For the text-containing cell, return its midpoint in [x, y] coordinate format. 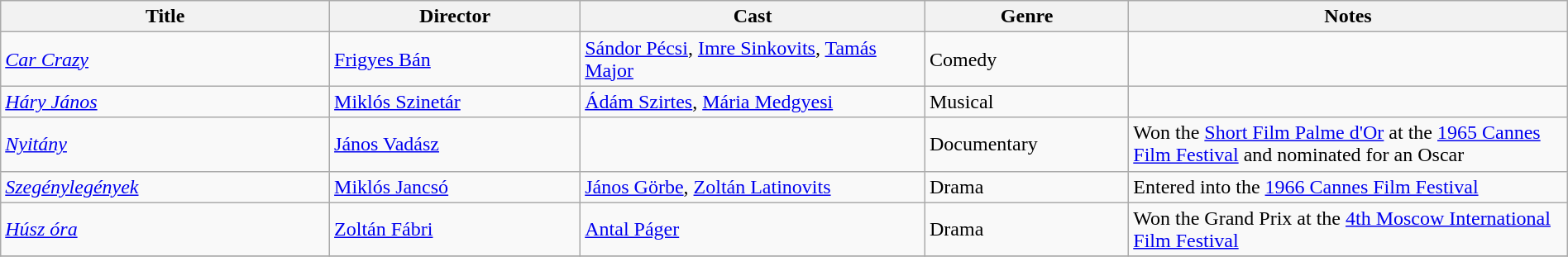
Cast [753, 17]
Entered into the 1966 Cannes Film Festival [1348, 187]
Frigyes Bán [455, 59]
János Vadász [455, 144]
Antal Páger [753, 230]
Ádám Szirtes, Mária Medgyesi [753, 102]
János Görbe, Zoltán Latinovits [753, 187]
Zoltán Fábri [455, 230]
Genre [1026, 17]
Won the Grand Prix at the 4th Moscow International Film Festival [1348, 230]
Title [165, 17]
Director [455, 17]
Miklós Szinetár [455, 102]
Háry János [165, 102]
Notes [1348, 17]
Szegénylegények [165, 187]
Musical [1026, 102]
Won the Short Film Palme d'Or at the 1965 Cannes Film Festival and nominated for an Oscar [1348, 144]
Car Crazy [165, 59]
Sándor Pécsi, Imre Sinkovits, Tamás Major [753, 59]
Miklós Jancsó [455, 187]
Nyitány [165, 144]
Documentary [1026, 144]
Húsz óra [165, 230]
Comedy [1026, 59]
